Determine the [x, y] coordinate at the center of the cell enclosing the given text.  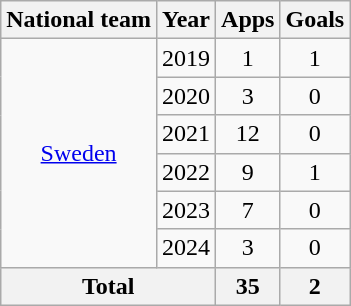
9 [248, 172]
Sweden [79, 153]
2022 [186, 172]
National team [79, 20]
2 [315, 286]
2021 [186, 134]
2020 [186, 96]
2024 [186, 248]
Apps [248, 20]
2019 [186, 58]
7 [248, 210]
Total [108, 286]
2023 [186, 210]
Goals [315, 20]
12 [248, 134]
35 [248, 286]
Year [186, 20]
